Capture the cell that displays the provided text and extract its (X, Y) central coordinate. 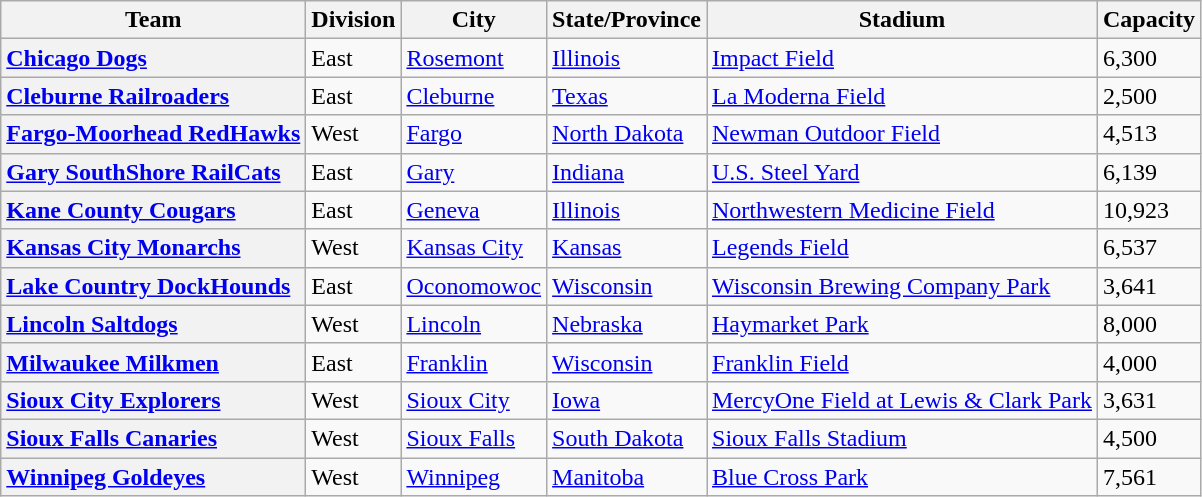
Lincoln (474, 324)
Indiana (627, 172)
MercyOne Field at Lewis & Clark Park (902, 400)
Haymarket Park (902, 324)
7,561 (1148, 477)
4,500 (1148, 438)
City (474, 20)
Division (354, 20)
Kane County Cougars (154, 210)
Newman Outdoor Field (902, 134)
Kansas City Monarchs (154, 248)
Fargo (474, 134)
Capacity (1148, 20)
Team (154, 20)
Impact Field (902, 58)
Nebraska (627, 324)
Kansas (627, 248)
Wisconsin Brewing Company Park (902, 286)
Legends Field (902, 248)
Oconomowoc (474, 286)
Stadium (902, 20)
3,641 (1148, 286)
North Dakota (627, 134)
Cleburne (474, 96)
Rosemont (474, 58)
Sioux City (474, 400)
Franklin (474, 362)
Iowa (627, 400)
4,513 (1148, 134)
4,000 (1148, 362)
Northwestern Medicine Field (902, 210)
Texas (627, 96)
Geneva (474, 210)
Winnipeg (474, 477)
Winnipeg Goldeyes (154, 477)
South Dakota (627, 438)
Sioux Falls Stadium (902, 438)
U.S. Steel Yard (902, 172)
6,139 (1148, 172)
Lake Country DockHounds (154, 286)
10,923 (1148, 210)
6,537 (1148, 248)
Franklin Field (902, 362)
8,000 (1148, 324)
La Moderna Field (902, 96)
Kansas City (474, 248)
State/Province (627, 20)
Blue Cross Park (902, 477)
Sioux City Explorers (154, 400)
Lincoln Saltdogs (154, 324)
Gary SouthShore RailCats (154, 172)
Manitoba (627, 477)
Sioux Falls Canaries (154, 438)
Sioux Falls (474, 438)
Fargo-Moorhead RedHawks (154, 134)
6,300 (1148, 58)
2,500 (1148, 96)
Cleburne Railroaders (154, 96)
Chicago Dogs (154, 58)
Gary (474, 172)
Milwaukee Milkmen (154, 362)
3,631 (1148, 400)
